Output the [x, y] coordinate of the center of the cell containing the given text.  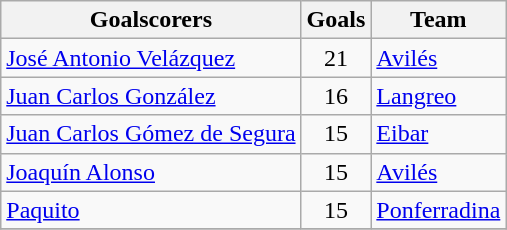
16 [336, 96]
Paquito [151, 210]
José Antonio Velázquez [151, 58]
Team [438, 20]
Langreo [438, 96]
Goalscorers [151, 20]
Juan Carlos Gómez de Segura [151, 134]
21 [336, 58]
Joaquín Alonso [151, 172]
Eibar [438, 134]
Ponferradina [438, 210]
Goals [336, 20]
Juan Carlos González [151, 96]
